Detect which cell encompasses the target text, then output its [X, Y] center coordinate. 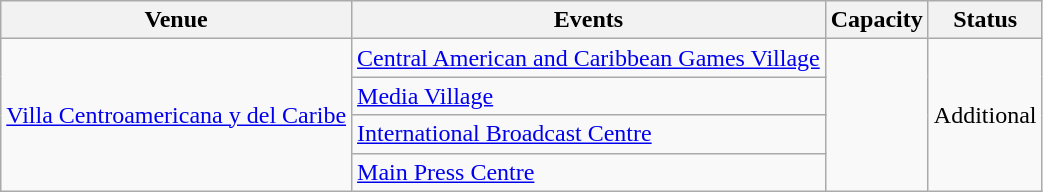
Events [589, 20]
Status [985, 20]
Venue [176, 20]
Capacity [876, 20]
Main Press Centre [589, 172]
Central American and Caribbean Games Village [589, 58]
International Broadcast Centre [589, 134]
Media Village [589, 96]
Additional [985, 115]
Villa Centroamericana y del Caribe [176, 115]
